Search for the cell housing the specified text and yield its (X, Y) center coordinate. 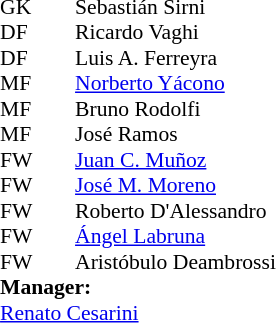
José Ramos (176, 135)
Ricardo Vaghi (176, 33)
Manager: (138, 287)
Bruno Rodolfi (176, 109)
Norberto Yácono (176, 83)
Roberto D'Alessandro (176, 211)
José M. Moreno (176, 185)
Luis A. Ferreyra (176, 58)
Ángel Labruna (176, 237)
Juan C. Muñoz (176, 160)
Aristóbulo Deambrossi (176, 262)
